Return [X, Y] of the center of cell containing provided text 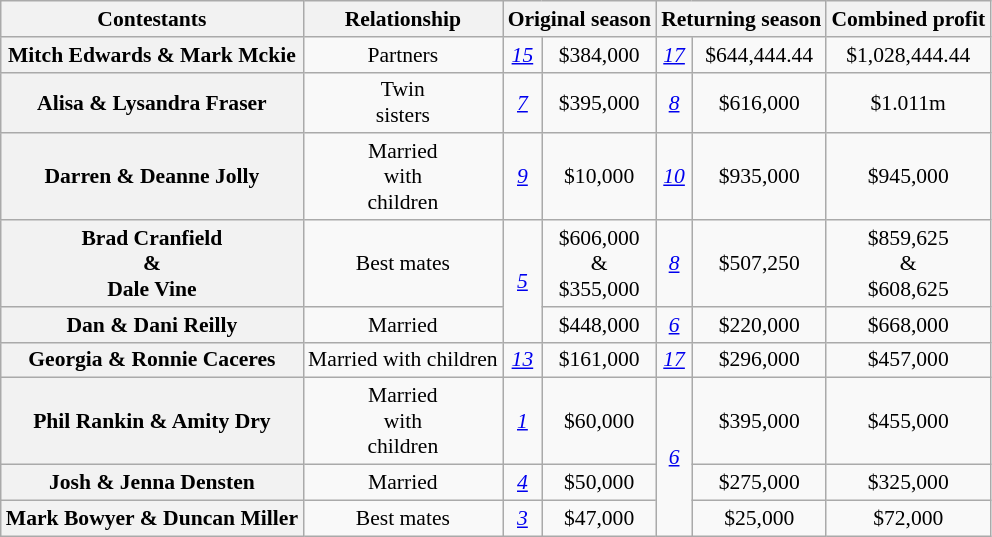
10 [674, 178]
$47,000 [599, 518]
$1,028,444.44 [908, 55]
Alisa & Lysandra Fraser [152, 102]
$384,000 [599, 55]
$325,000 [908, 483]
Contestants [152, 19]
$457,000 [908, 360]
$72,000 [908, 518]
$220,000 [759, 325]
$945,000 [908, 178]
$507,250 [759, 264]
$859,625&$608,625 [908, 264]
$161,000 [599, 360]
Married with children [403, 360]
Georgia & Ronnie Caceres [152, 360]
9 [523, 178]
15 [523, 55]
$275,000 [759, 483]
Relationship [403, 19]
Brad Cranfield&Dale Vine [152, 264]
Returning season [741, 19]
7 [523, 102]
13 [523, 360]
Combined profit [908, 19]
Mark Bowyer & Duncan Miller [152, 518]
5 [523, 281]
Mitch Edwards & Mark Mckie [152, 55]
3 [523, 518]
1 [523, 422]
Dan & Dani Reilly [152, 325]
Twinsisters [403, 102]
$1.011m [908, 102]
Josh & Jenna Densten [152, 483]
$60,000 [599, 422]
$448,000 [599, 325]
Darren & Deanne Jolly [152, 178]
$935,000 [759, 178]
$616,000 [759, 102]
4 [523, 483]
$10,000 [599, 178]
$25,000 [759, 518]
$50,000 [599, 483]
Phil Rankin & Amity Dry [152, 422]
$606,000&$355,000 [599, 264]
$296,000 [759, 360]
$644,444.44 [759, 55]
$455,000 [908, 422]
$668,000 [908, 325]
Partners [403, 55]
Original season [580, 19]
